Output the [x, y] coordinate of the center of the cell containing the given text.  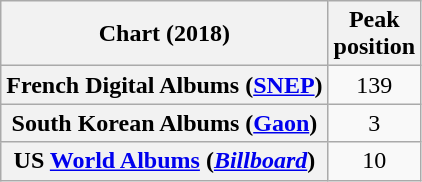
Chart (2018) [164, 34]
South Korean Albums (Gaon) [164, 123]
139 [374, 85]
10 [374, 161]
US World Albums (Billboard) [164, 161]
3 [374, 123]
French Digital Albums (SNEP) [164, 85]
Peakposition [374, 34]
